Capture the cell that displays the provided text and extract its [x, y] central coordinate. 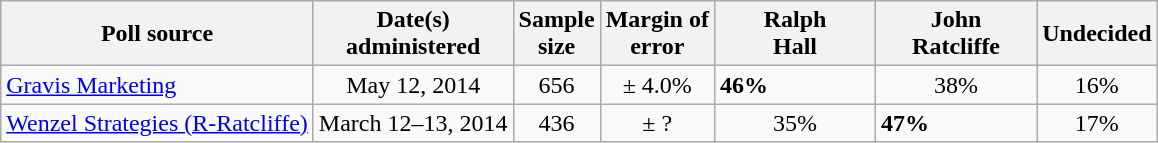
38% [956, 85]
May 12, 2014 [413, 85]
± ? [657, 123]
47% [956, 123]
Undecided [1097, 34]
RalphHall [794, 34]
Gravis Marketing [158, 85]
16% [1097, 85]
± 4.0% [657, 85]
JohnRatcliffe [956, 34]
Samplesize [556, 34]
Poll source [158, 34]
17% [1097, 123]
Margin oferror [657, 34]
46% [794, 85]
Date(s)administered [413, 34]
March 12–13, 2014 [413, 123]
35% [794, 123]
656 [556, 85]
Wenzel Strategies (R-Ratcliffe) [158, 123]
436 [556, 123]
